From the cell containing the given text, extract its center point as [x, y] coordinate. 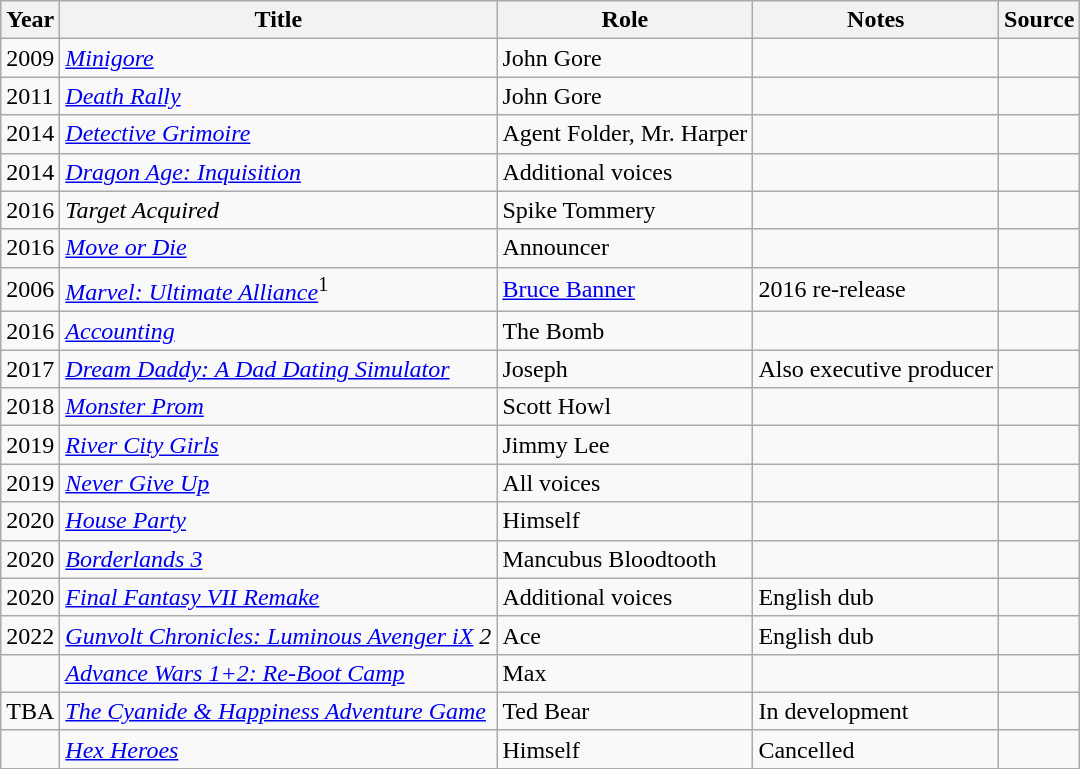
2018 [30, 407]
The Cyanide & Happiness Adventure Game [278, 711]
Accounting [278, 331]
Ace [625, 635]
Notes [876, 20]
Scott Howl [625, 407]
2009 [30, 58]
Borderlands 3 [278, 559]
The Bomb [625, 331]
Gunvolt Chronicles: Luminous Avenger iX 2 [278, 635]
Joseph [625, 369]
River City Girls [278, 445]
Never Give Up [278, 483]
In development [876, 711]
2022 [30, 635]
Source [1040, 20]
Target Acquired [278, 210]
Monster Prom [278, 407]
Bruce Banner [625, 290]
Move or Die [278, 248]
Also executive producer [876, 369]
Title [278, 20]
Final Fantasy VII Remake [278, 597]
Role [625, 20]
Hex Heroes [278, 749]
Minigore [278, 58]
Year [30, 20]
Agent Folder, Mr. Harper [625, 134]
Detective Grimoire [278, 134]
Ted Bear [625, 711]
2011 [30, 96]
Max [625, 673]
Jimmy Lee [625, 445]
Advance Wars 1+2: Re-Boot Camp [278, 673]
Spike Tommery [625, 210]
Cancelled [876, 749]
Announcer [625, 248]
Dragon Age: Inquisition [278, 172]
All voices [625, 483]
2006 [30, 290]
Death Rally [278, 96]
Mancubus Bloodtooth [625, 559]
Dream Daddy: A Dad Dating Simulator [278, 369]
2017 [30, 369]
TBA [30, 711]
Marvel: Ultimate Alliance1 [278, 290]
2016 re-release [876, 290]
House Party [278, 521]
